Output the [x, y] coordinate of the center of the cell containing the given text.  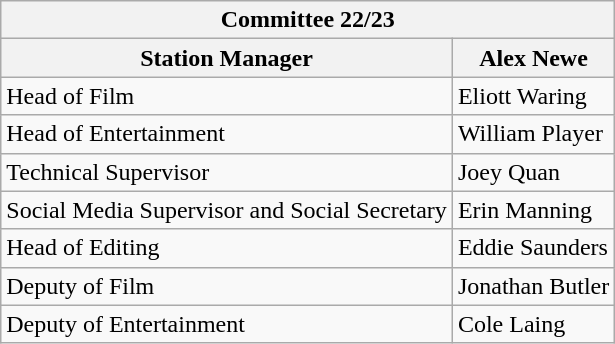
Head of Film [227, 96]
Joey Quan [533, 172]
Jonathan Butler [533, 286]
Social Media Supervisor and Social Secretary [227, 210]
Alex Newe [533, 58]
Eliott Waring [533, 96]
Deputy of Film [227, 286]
Head of Entertainment [227, 134]
Erin Manning [533, 210]
Technical Supervisor [227, 172]
William Player [533, 134]
Eddie Saunders [533, 248]
Committee 22/23 [308, 20]
Deputy of Entertainment [227, 324]
Cole Laing [533, 324]
Head of Editing [227, 248]
Station Manager [227, 58]
